Detect which cell encompasses the target text, then output its (x, y) center coordinate. 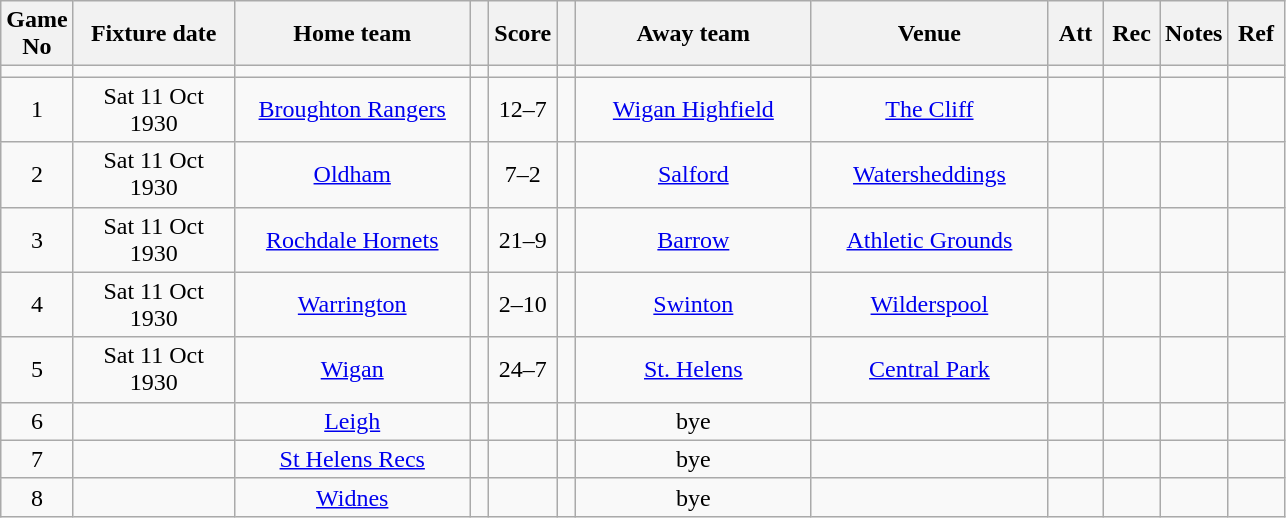
St Helens Recs (352, 459)
Away team (693, 34)
Warrington (352, 304)
Central Park (929, 370)
Rec (1132, 34)
Score (523, 34)
Rochdale Hornets (352, 240)
Notes (1194, 34)
Widnes (352, 497)
Wigan (352, 370)
Oldham (352, 174)
Salford (693, 174)
Game No (37, 34)
21–9 (523, 240)
3 (37, 240)
The Cliff (929, 110)
St. Helens (693, 370)
5 (37, 370)
4 (37, 304)
Att (1075, 34)
Swinton (693, 304)
Broughton Rangers (352, 110)
Ref (1256, 34)
12–7 (523, 110)
Watersheddings (929, 174)
Fixture date (154, 34)
Home team (352, 34)
Wigan Highfield (693, 110)
7–2 (523, 174)
24–7 (523, 370)
8 (37, 497)
Athletic Grounds (929, 240)
Barrow (693, 240)
Leigh (352, 421)
2 (37, 174)
Wilderspool (929, 304)
1 (37, 110)
7 (37, 459)
Venue (929, 34)
2–10 (523, 304)
6 (37, 421)
